Capture the cell that displays the provided text and extract its [x, y] central coordinate. 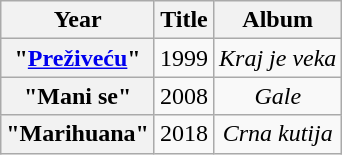
"Mani se" [78, 96]
Album [278, 20]
Crna kutija [278, 134]
Kraj je veka [278, 58]
"Marihuana" [78, 134]
"Preživeću" [78, 58]
Year [78, 20]
2008 [184, 96]
1999 [184, 58]
Gale [278, 96]
Title [184, 20]
2018 [184, 134]
